Return [X, Y] of the center of cell containing provided text 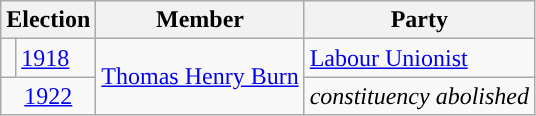
1918 [56, 58]
constituency abolished [419, 96]
1922 [48, 96]
Party [419, 20]
Member [200, 20]
Thomas Henry Burn [200, 77]
Election [48, 20]
Labour Unionist [419, 58]
